Capture the cell that displays the provided text and extract its (x, y) central coordinate. 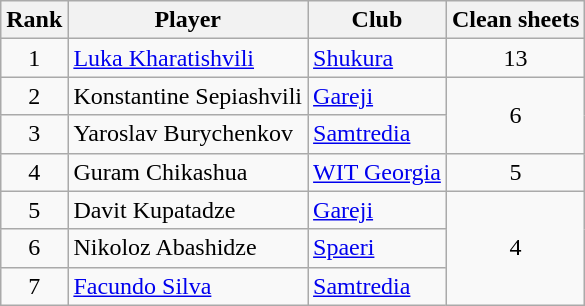
13 (515, 58)
Guram Chikashua (188, 172)
Yaroslav Burychenkov (188, 134)
Nikoloz Abashidze (188, 248)
Clean sheets (515, 20)
Shukura (378, 58)
Rank (34, 20)
7 (34, 286)
Spaeri (378, 248)
2 (34, 96)
Facundo Silva (188, 286)
Player (188, 20)
Davit Kupatadze (188, 210)
Club (378, 20)
WIT Georgia (378, 172)
1 (34, 58)
Luka Kharatishvili (188, 58)
Konstantine Sepiashvili (188, 96)
3 (34, 134)
